Determine the (x, y) coordinate at the center of the cell enclosing the given text.  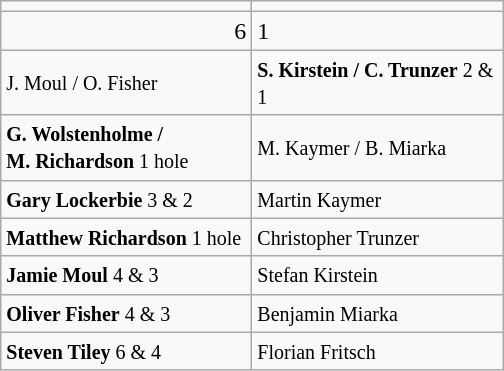
Steven Tiley 6 & 4 (126, 351)
Christopher Trunzer (378, 237)
Martin Kaymer (378, 199)
Matthew Richardson 1 hole (126, 237)
1 (378, 31)
J. Moul / O. Fisher (126, 82)
Oliver Fisher 4 & 3 (126, 313)
6 (126, 31)
Jamie Moul 4 & 3 (126, 275)
Stefan Kirstein (378, 275)
Florian Fritsch (378, 351)
Benjamin Miarka (378, 313)
S. Kirstein / C. Trunzer 2 & 1 (378, 82)
M. Kaymer / B. Miarka (378, 148)
G. Wolstenholme /M. Richardson 1 hole (126, 148)
Gary Lockerbie 3 & 2 (126, 199)
